Extract the [x, y] coordinate from the center of the cell holding the provided text.  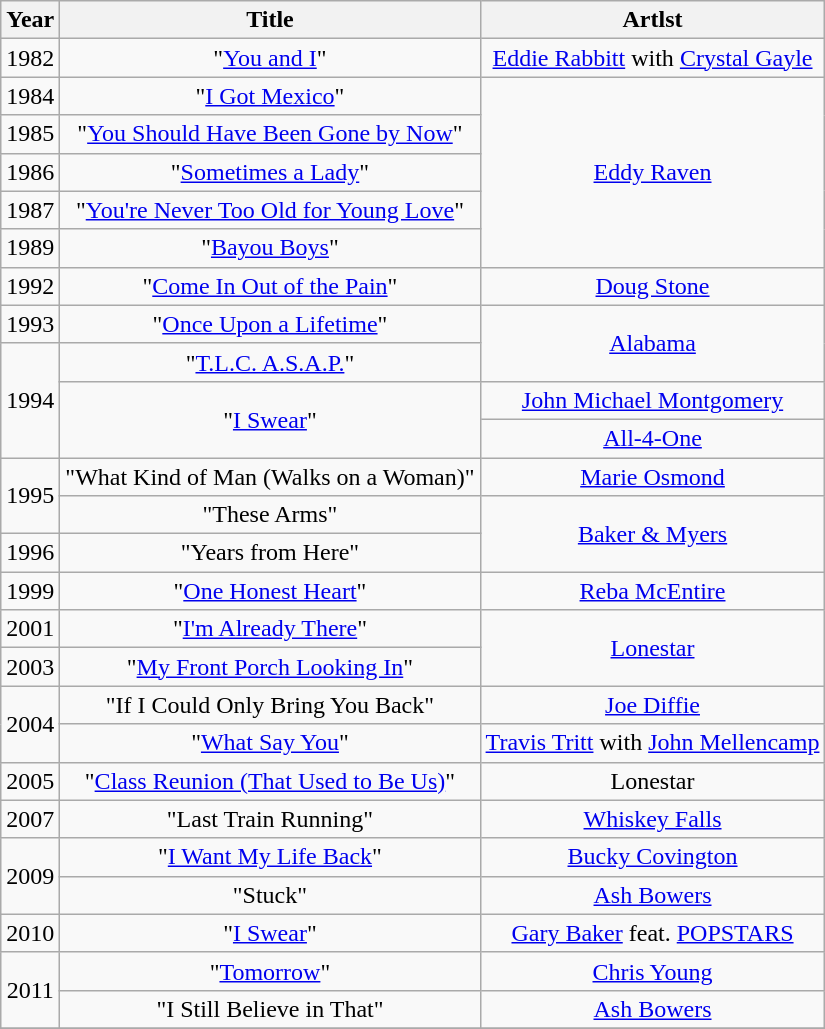
1992 [30, 286]
2001 [30, 629]
"You and I" [270, 58]
2004 [30, 724]
1993 [30, 324]
"If I Could Only Bring You Back" [270, 705]
1989 [30, 248]
"Come In Out of the Pain" [270, 286]
"I Still Believe in That" [270, 1009]
"I Want My Life Back" [270, 857]
Baker & Myers [652, 534]
1999 [30, 591]
"Bayou Boys" [270, 248]
Alabama [652, 343]
Eddie Rabbitt with Crystal Gayle [652, 58]
"My Front Porch Looking In" [270, 667]
2011 [30, 990]
1996 [30, 553]
1984 [30, 96]
1987 [30, 210]
2005 [30, 781]
Artlst [652, 20]
2007 [30, 819]
"Tomorrow" [270, 971]
Title [270, 20]
"You're Never Too Old for Young Love" [270, 210]
Bucky Covington [652, 857]
"Class Reunion (That Used to Be Us)" [270, 781]
1995 [30, 496]
1982 [30, 58]
Gary Baker feat. POPSTARS [652, 933]
Travis Tritt with John Mellencamp [652, 743]
"One Honest Heart" [270, 591]
Chris Young [652, 971]
"These Arms" [270, 515]
"Stuck" [270, 895]
Eddy Raven [652, 172]
2009 [30, 876]
John Michael Montgomery [652, 400]
"Once Upon a Lifetime" [270, 324]
Year [30, 20]
"I Got Mexico" [270, 96]
Joe Diffie [652, 705]
"You Should Have Been Gone by Now" [270, 134]
1985 [30, 134]
Doug Stone [652, 286]
All-4-One [652, 438]
Reba McEntire [652, 591]
Whiskey Falls [652, 819]
"What Say You" [270, 743]
"Years from Here" [270, 553]
"T.L.C. A.S.A.P." [270, 362]
"Sometimes a Lady" [270, 172]
"I'm Already There" [270, 629]
2010 [30, 933]
"What Kind of Man (Walks on a Woman)" [270, 477]
1986 [30, 172]
2003 [30, 667]
Marie Osmond [652, 477]
"Last Train Running" [270, 819]
1994 [30, 400]
